Detect which cell encompasses the target text, then output its [X, Y] center coordinate. 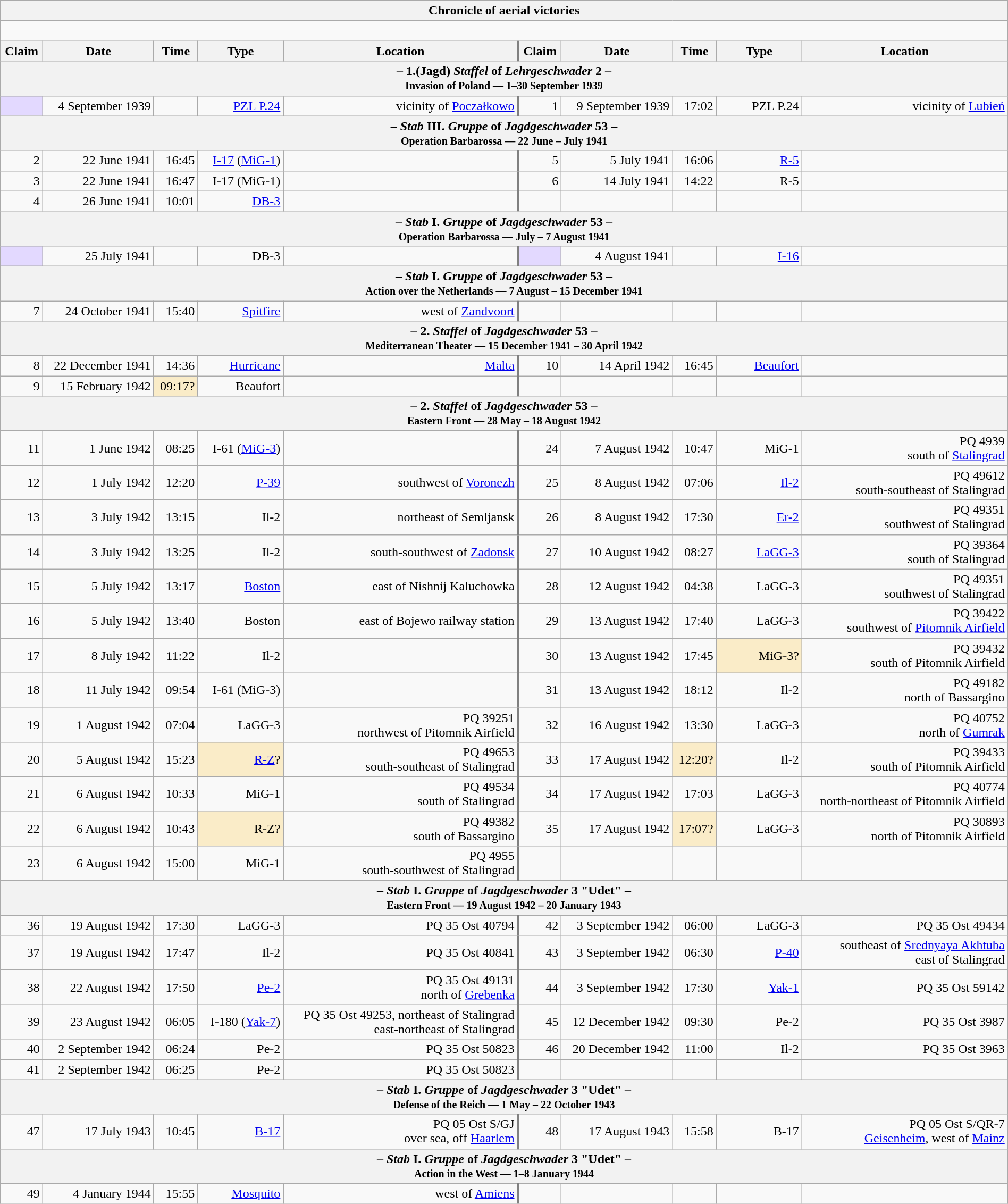
16:06 [694, 161]
4 August 1941 [617, 256]
21 [22, 793]
08:27 [694, 552]
PQ 40774 north-northeast of Pitomnik Airfield [905, 793]
13:15 [175, 517]
PQ 39364 south of Stalingrad [905, 552]
northeast of Semljansk [401, 517]
10:33 [175, 793]
PQ 35 Ost 3963 [905, 1049]
12 August 1942 [617, 586]
18:12 [694, 690]
15:55 [175, 1193]
24 [540, 448]
17 [22, 655]
15:58 [694, 1132]
10 August 1942 [617, 552]
P-39 [240, 483]
Spitfire [240, 311]
14:36 [175, 366]
I-16 [759, 256]
– Stab I. Gruppe of Jagdgeschwader 53 –Action over the Netherlands — 7 August – 15 December 1941 [504, 283]
17:47 [175, 953]
16 August 1942 [617, 724]
east of Bojewo railway station [401, 621]
25 July 1941 [98, 256]
8 [22, 366]
PQ 35 Ost 49253, northeast of Stalingrad east-northeast of Stalingrad [401, 1022]
PQ 49653 south-southeast of Stalingrad [401, 759]
Er-2 [759, 517]
10:01 [175, 201]
– Stab I. Gruppe of Jagdgeschwader 3 "Udet" –Eastern Front — 19 August 1942 – 20 January 1943 [504, 898]
– 1.(Jagd) Staffel of Lehrgeschwader 2 –Invasion of Poland — 1–30 September 1939 [504, 79]
13 [22, 517]
24 October 1941 [98, 311]
4 September 1939 [98, 106]
6 [540, 181]
20 [22, 759]
10:45 [175, 1132]
PQ 4939 south of Stalingrad [905, 448]
– Stab I. Gruppe of Jagdgeschwader 3 "Udet" –Action in the West — 1–8 January 1944 [504, 1166]
4 [22, 201]
42 [540, 925]
49 [22, 1193]
west of Zandvoort [401, 311]
11:00 [694, 1049]
31 [540, 690]
west of Amiens [401, 1193]
08:25 [175, 448]
PQ 35 Ost 3987 [905, 1022]
44 [540, 987]
10 [540, 366]
13:30 [694, 724]
43 [540, 953]
10:47 [694, 448]
12 [22, 483]
12:20? [694, 759]
36 [22, 925]
26 [540, 517]
Hurricane [240, 366]
Chronicle of aerial victories [504, 11]
Malta [401, 366]
PQ 35 Ost 49131 north of Grebenka [401, 987]
PQ 35 Ost 40841 [401, 953]
23 [22, 864]
30 [540, 655]
32 [540, 724]
Mosquito [240, 1193]
1 July 1942 [98, 483]
5 August 1942 [98, 759]
20 December 1942 [617, 1049]
17 July 1943 [98, 1132]
22 December 1941 [98, 366]
1 June 1942 [98, 448]
15:00 [175, 864]
PQ 39433 south of Pitomnik Airfield [905, 759]
PQ 4955 south-southwest of Stalingrad [401, 864]
15 February 1942 [98, 386]
PQ 49534 south of Stalingrad [401, 793]
06:00 [694, 925]
PQ 30893 north of Pitomnik Airfield [905, 829]
27 [540, 552]
– 2. Staffel of Jagdgeschwader 53 –Eastern Front — 28 May – 18 August 1942 [504, 414]
40 [22, 1049]
9 [22, 386]
PQ 49182 north of Bassargino [905, 690]
33 [540, 759]
– Stab I. Gruppe of Jagdgeschwader 3 "Udet" –Defense of the Reich — 1 May – 22 October 1943 [504, 1097]
PQ 39251 northwest of Pitomnik Airfield [401, 724]
11 July 1942 [98, 690]
48 [540, 1132]
5 July 1941 [617, 161]
P-40 [759, 953]
17:03 [694, 793]
vicinity of Poczałkowo [401, 106]
12:20 [175, 483]
– Stab III. Gruppe of Jagdgeschwader 53 –Operation Barbarossa — 22 June – July 1941 [504, 133]
15:40 [175, 311]
07:04 [175, 724]
southwest of Voronezh [401, 483]
22 August 1942 [98, 987]
41 [22, 1069]
9 September 1939 [617, 106]
PQ 49612 south-southeast of Stalingrad [905, 483]
37 [22, 953]
7 August 1942 [617, 448]
17:45 [694, 655]
16 [22, 621]
– 2. Staffel of Jagdgeschwader 53 –Mediterranean Theater — 15 December 1941 – 30 April 1942 [504, 338]
PQ 39422 southwest of Pitomnik Airfield [905, 621]
29 [540, 621]
southeast of Srednyaya Akhtuba east of Stalingrad [905, 953]
14 April 1942 [617, 366]
19 [22, 724]
3 [22, 181]
04:38 [694, 586]
17:07? [694, 829]
MiG-3? [759, 655]
12 December 1942 [617, 1022]
18 [22, 690]
17:40 [694, 621]
Yak-1 [759, 987]
– Stab I. Gruppe of Jagdgeschwader 53 –Operation Barbarossa — July – 7 August 1941 [504, 229]
14 [22, 552]
PQ 05 Ost S/QR-7Geisenheim, west of Mainz [905, 1132]
09:17? [175, 386]
10:43 [175, 829]
PQ 35 Ost 49434 [905, 925]
11:22 [175, 655]
45 [540, 1022]
06:05 [175, 1022]
13:25 [175, 552]
east of Nishnij Kaluchowka [401, 586]
09:30 [694, 1022]
16:47 [175, 181]
4 January 1944 [98, 1193]
7 [22, 311]
07:06 [694, 483]
47 [22, 1132]
46 [540, 1049]
26 June 1941 [98, 201]
PQ 49382 south of Bassargino [401, 829]
1 [540, 106]
22 [22, 829]
PQ 05 Ost S/GJover sea, off Haarlem [401, 1132]
PQ 39432 south of Pitomnik Airfield [905, 655]
15:23 [175, 759]
5 [540, 161]
8 July 1942 [98, 655]
13:40 [175, 621]
17:50 [175, 987]
06:30 [694, 953]
I-180 (Yak-7) [240, 1022]
2 [22, 161]
34 [540, 793]
PQ 35 Ost 59142 [905, 987]
23 August 1942 [98, 1022]
17:02 [694, 106]
vicinity of Lubień [905, 106]
38 [22, 987]
28 [540, 586]
06:25 [175, 1069]
PQ 40752 north of Gumrak [905, 724]
35 [540, 829]
14 July 1941 [617, 181]
13:17 [175, 586]
11 [22, 448]
25 [540, 483]
17 August 1943 [617, 1132]
06:24 [175, 1049]
14:22 [694, 181]
PQ 35 Ost 40794 [401, 925]
39 [22, 1022]
09:54 [175, 690]
1 August 1942 [98, 724]
15 [22, 586]
south-southwest of Zadonsk [401, 552]
